Extract the (x, y) coordinate from the center of the cell holding the provided text.  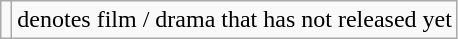
denotes film / drama that has not released yet (235, 20)
